Return [x, y] of the center of cell containing provided text 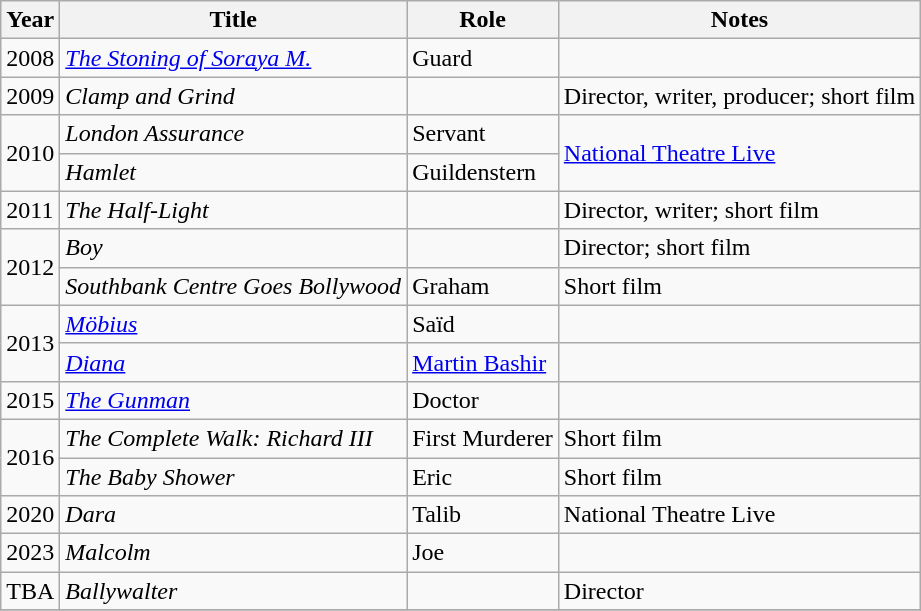
Talib [483, 515]
The Baby Shower [234, 477]
The Gunman [234, 400]
Eric [483, 477]
Servant [483, 134]
Notes [739, 20]
2013 [30, 343]
Director, writer, producer; short film [739, 96]
2012 [30, 267]
2020 [30, 515]
TBA [30, 591]
2016 [30, 457]
Ballywalter [234, 591]
The Stoning of Soraya M. [234, 58]
London Assurance [234, 134]
Role [483, 20]
Title [234, 20]
2015 [30, 400]
Möbius [234, 324]
2009 [30, 96]
Graham [483, 286]
Joe [483, 553]
Saïd [483, 324]
The Complete Walk: Richard III [234, 438]
2008 [30, 58]
Director, writer; short film [739, 210]
The Half-Light [234, 210]
Director [739, 591]
Director; short film [739, 248]
2023 [30, 553]
2010 [30, 153]
Martin Bashir [483, 362]
Doctor [483, 400]
Guard [483, 58]
Year [30, 20]
Diana [234, 362]
Malcolm [234, 553]
Hamlet [234, 172]
Clamp and Grind [234, 96]
First Murderer [483, 438]
2011 [30, 210]
Boy [234, 248]
Southbank Centre Goes Bollywood [234, 286]
Dara [234, 515]
Guildenstern [483, 172]
